Capture the cell that displays the provided text and extract its (X, Y) central coordinate. 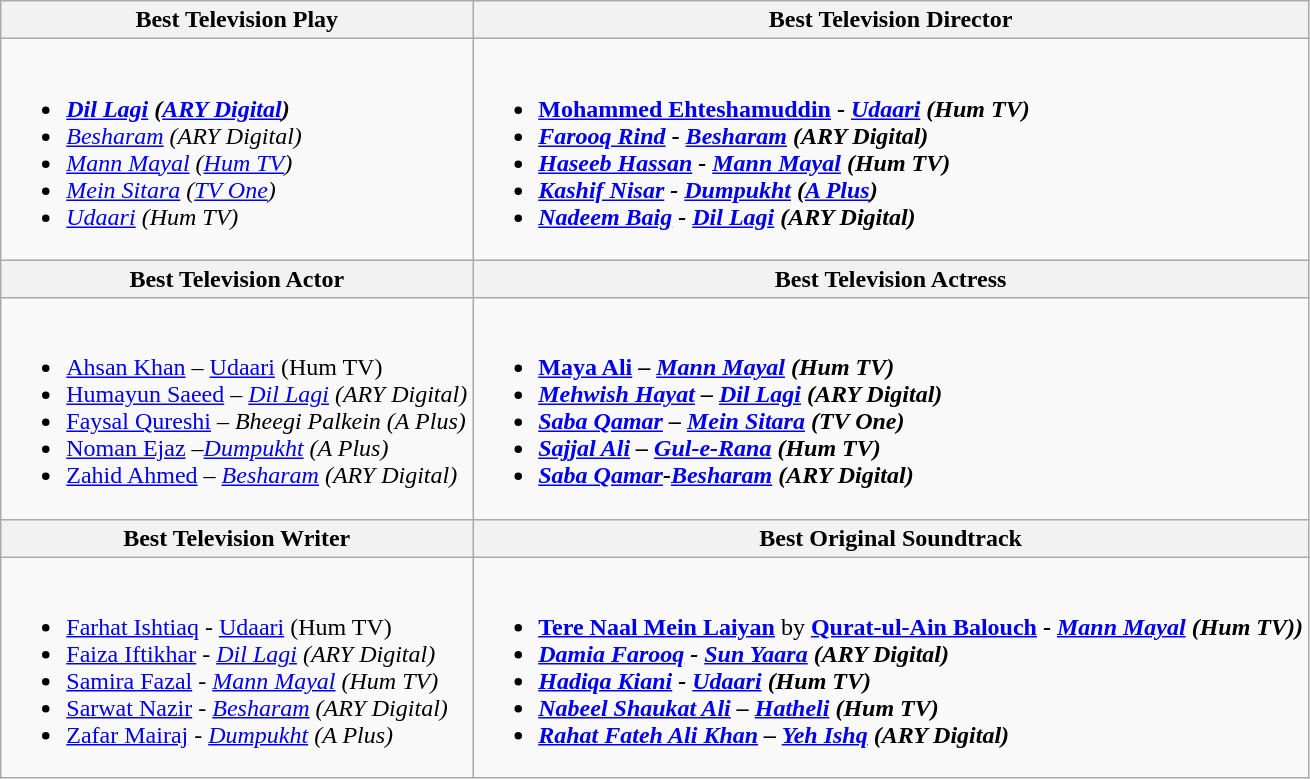
Best Original Soundtrack (891, 538)
Best Television Actor (237, 279)
Best Television Play (237, 20)
Best Television Writer (237, 538)
Best Television Director (891, 20)
Best Television Actress (891, 279)
Dil Lagi (ARY Digital)Besharam (ARY Digital)Mann Mayal (Hum TV)Mein Sitara (TV One)Udaari (Hum TV) (237, 150)
